From the cell containing the given text, extract its center point as [x, y] coordinate. 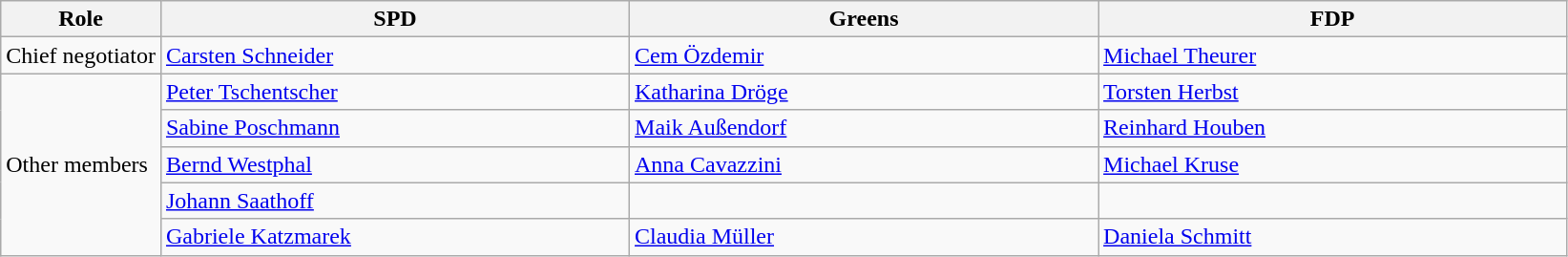
Bernd Westphal [395, 164]
Gabriele Katzmarek [395, 237]
Torsten Herbst [1332, 92]
Anna Cavazzini [865, 164]
Greens [865, 19]
Role [81, 19]
Daniela Schmitt [1332, 237]
Johann Saathoff [395, 201]
Katharina Dröge [865, 92]
Peter Tschentscher [395, 92]
Claudia Müller [865, 237]
FDP [1332, 19]
Chief negotiator [81, 55]
Other members [81, 164]
Michael Kruse [1332, 164]
Michael Theurer [1332, 55]
Carsten Schneider [395, 55]
Cem Özdemir [865, 55]
Sabine Poschmann [395, 128]
Reinhard Houben [1332, 128]
Maik Außendorf [865, 128]
SPD [395, 19]
